Find where the given text appears and provide that cell's center as (x, y) coordinate. 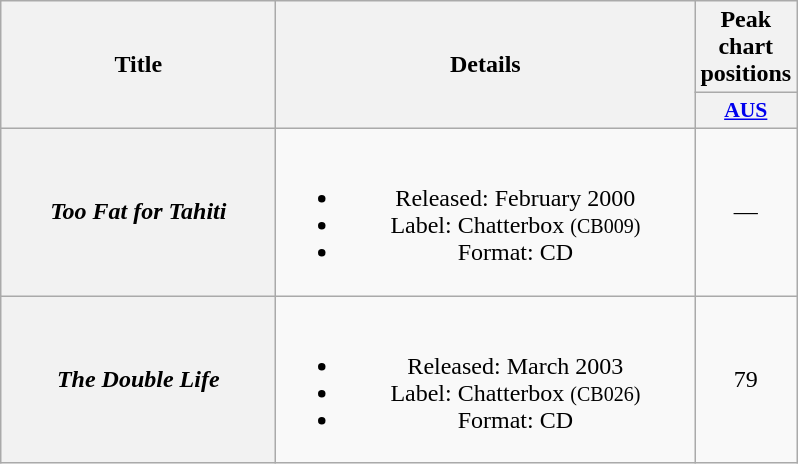
The Double Life (138, 380)
Peak chart positions (746, 47)
— (746, 212)
Released: March 2003Label: Chatterbox (CB026)Format: CD (486, 380)
Title (138, 65)
Released: February 2000Label: Chatterbox (CB009)Format: CD (486, 212)
Too Fat for Tahiti (138, 212)
AUS (746, 111)
79 (746, 380)
Details (486, 65)
